From the cell containing the given text, extract its center point as [X, Y] coordinate. 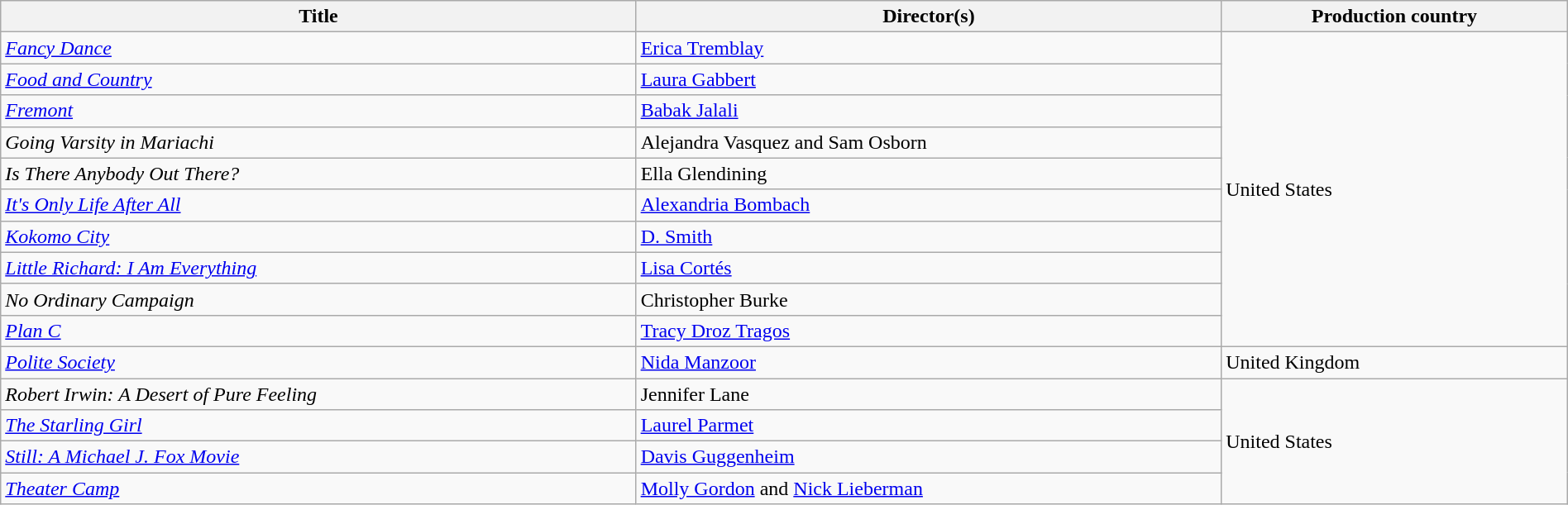
Going Varsity in Mariachi [318, 142]
Laurel Parmet [929, 426]
Robert Irwin: A Desert of Pure Feeling [318, 394]
Polite Society [318, 362]
Production country [1394, 17]
Alexandria Bombach [929, 205]
Theater Camp [318, 488]
Babak Jalali [929, 111]
Director(s) [929, 17]
Food and Country [318, 79]
United Kingdom [1394, 362]
Kokomo City [318, 236]
Title [318, 17]
Little Richard: I Am Everything [318, 268]
Davis Guggenheim [929, 457]
Plan C [318, 331]
Christopher Burke [929, 299]
D. Smith [929, 236]
Fremont [318, 111]
Fancy Dance [318, 48]
Erica Tremblay [929, 48]
Tracy Droz Tragos [929, 331]
The Starling Girl [318, 426]
Laura Gabbert [929, 79]
Nida Manzoor [929, 362]
It's Only Life After All [318, 205]
Lisa Cortés [929, 268]
Molly Gordon and Nick Lieberman [929, 488]
Still: A Michael J. Fox Movie [318, 457]
No Ordinary Campaign [318, 299]
Ella Glendining [929, 174]
Is There Anybody Out There? [318, 174]
Jennifer Lane [929, 394]
Alejandra Vasquez and Sam Osborn [929, 142]
